From the cell containing the given text, extract its center point as [x, y] coordinate. 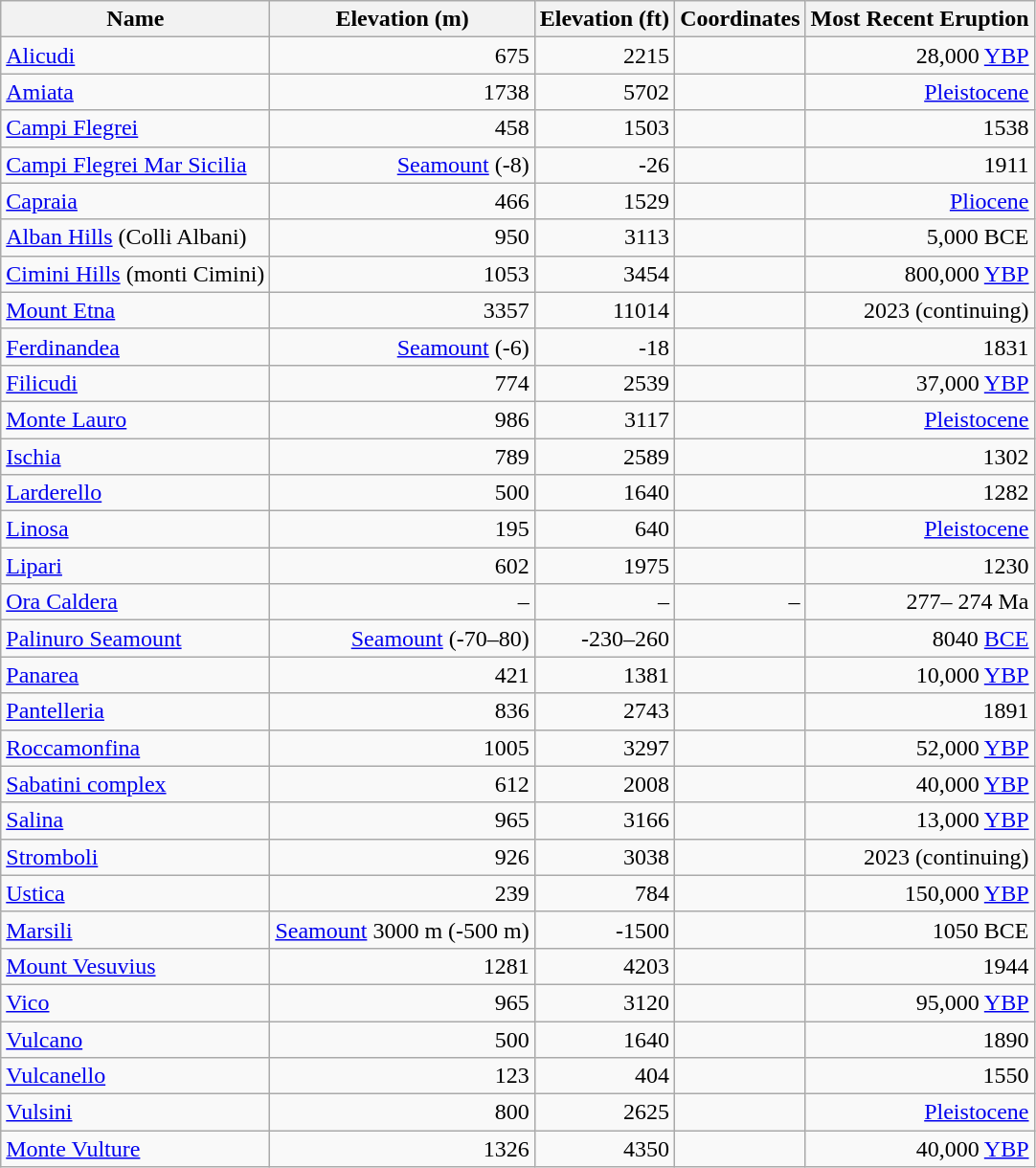
Seamount (-6) [402, 347]
4203 [604, 966]
675 [402, 56]
150,000 YBP [919, 893]
Roccamonfina [136, 748]
Lipari [136, 566]
Panarea [136, 675]
986 [402, 419]
1053 [402, 274]
Elevation (ft) [604, 19]
612 [402, 784]
Mount Vesuvius [136, 966]
950 [402, 237]
10,000 YBP [919, 675]
52,000 YBP [919, 748]
Alicudi [136, 56]
3166 [604, 820]
Ustica [136, 893]
Salina [136, 820]
Capraia [136, 201]
789 [402, 457]
-18 [604, 347]
Campi Flegrei [136, 128]
Campi Flegrei Mar Sicilia [136, 165]
Monte Vulture [136, 1149]
Vulcano [136, 1039]
784 [604, 893]
Cimini Hills (monti Cimini) [136, 274]
28,000 YBP [919, 56]
123 [402, 1076]
800,000 YBP [919, 274]
Monte Lauro [136, 419]
Vulsini [136, 1112]
-230–260 [604, 639]
Ferdinandea [136, 347]
3038 [604, 857]
1050 BCE [919, 930]
1738 [402, 92]
1005 [402, 748]
Linosa [136, 529]
195 [402, 529]
774 [402, 383]
Most Recent Eruption [919, 19]
466 [402, 201]
Pantelleria [136, 711]
277– 274 Ma [919, 602]
3454 [604, 274]
458 [402, 128]
239 [402, 893]
Ora Caldera [136, 602]
1831 [919, 347]
13,000 YBP [919, 820]
8040 BCE [919, 639]
Marsili [136, 930]
-1500 [604, 930]
Vulcanello [136, 1076]
2743 [604, 711]
1381 [604, 675]
421 [402, 675]
1302 [919, 457]
3297 [604, 748]
1891 [919, 711]
5,000 BCE [919, 237]
-26 [604, 165]
Filicudi [136, 383]
Larderello [136, 493]
Mount Etna [136, 310]
1538 [919, 128]
926 [402, 857]
3357 [402, 310]
Coordinates [740, 19]
602 [402, 566]
640 [604, 529]
800 [402, 1112]
1326 [402, 1149]
37,000 YBP [919, 383]
Seamount (-8) [402, 165]
Seamount (-70–80) [402, 639]
11014 [604, 310]
Name [136, 19]
1230 [919, 566]
1281 [402, 966]
Vico [136, 1002]
Seamount 3000 m (-500 m) [402, 930]
1944 [919, 966]
Sabatini complex [136, 784]
95,000 YBP [919, 1002]
1550 [919, 1076]
Alban Hills (Colli Albani) [136, 237]
Ischia [136, 457]
Stromboli [136, 857]
3117 [604, 419]
4350 [604, 1149]
5702 [604, 92]
404 [604, 1076]
1282 [919, 493]
1911 [919, 165]
Amiata [136, 92]
2589 [604, 457]
2539 [604, 383]
836 [402, 711]
3120 [604, 1002]
Pliocene [919, 201]
2008 [604, 784]
1529 [604, 201]
Palinuro Seamount [136, 639]
2625 [604, 1112]
1503 [604, 128]
1975 [604, 566]
1890 [919, 1039]
3113 [604, 237]
2215 [604, 56]
Elevation (m) [402, 19]
